Pinpoint the cell where the given text exists, returning its (x, y) midpoint coordinate. 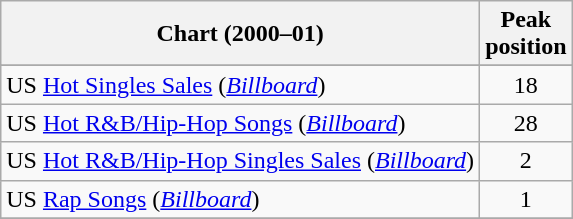
28 (526, 123)
Chart (2000–01) (240, 34)
18 (526, 85)
US Hot Singles Sales (Billboard) (240, 85)
US Hot R&B/Hip-Hop Songs (Billboard) (240, 123)
US Hot R&B/Hip-Hop Singles Sales (Billboard) (240, 161)
US Rap Songs (Billboard) (240, 199)
2 (526, 161)
Peakposition (526, 34)
1 (526, 199)
